Identify which cell holds the provided text, then report its [x, y] central coordinate. 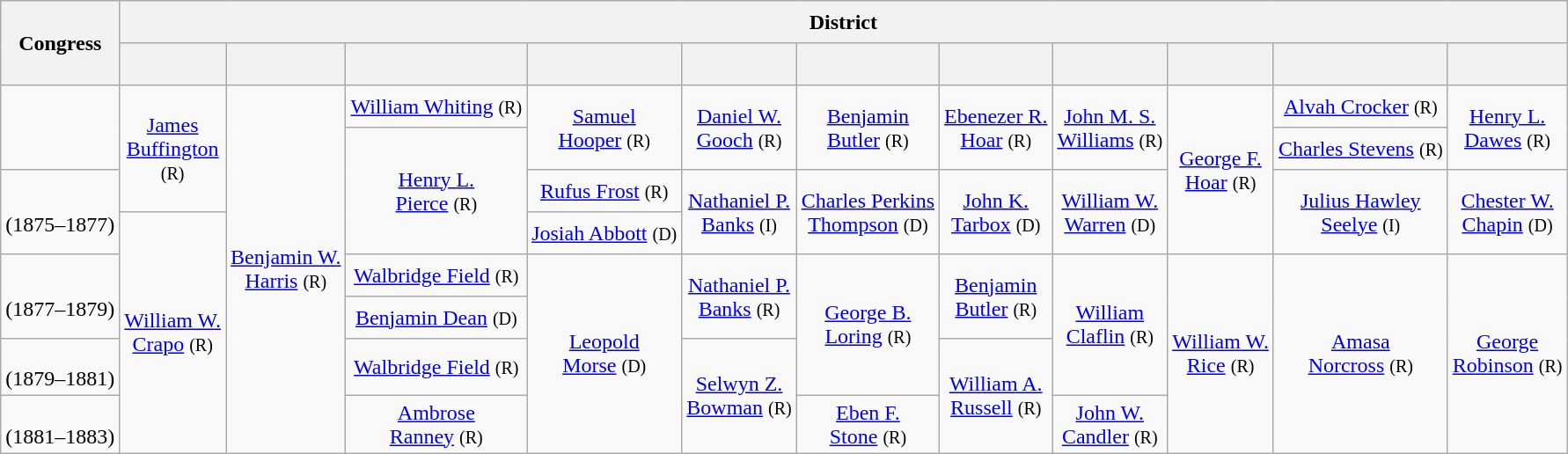
William Whiting (R) [436, 106]
JamesBuffington(R) [172, 149]
John M. S.Williams (R) [1110, 128]
District [843, 22]
John W.Candler (R) [1110, 424]
William A.Russell (R) [996, 396]
Alvah Crocker (R) [1360, 106]
Charles Stevens (R) [1360, 149]
Benjamin Dean (D) [436, 318]
(1881–1883) [60, 424]
William W.Warren (D) [1110, 212]
Eben F.Stone (R) [868, 424]
Charles PerkinsThompson (D) [868, 212]
WilliamClaflin (R) [1110, 326]
Nathaniel P.Banks (R) [739, 297]
SamuelHooper (R) [604, 128]
Daniel W.Gooch (R) [739, 128]
Benjamin W.Harris (R) [286, 269]
LeopoldMorse (D) [604, 354]
Nathaniel P.Banks (I) [739, 212]
Henry L.Dawes (R) [1507, 128]
Congress [60, 43]
AmbroseRanney (R) [436, 424]
Henry L.Pierce (R) [436, 191]
George B.Loring (R) [868, 326]
(1879–1881) [60, 368]
Rufus Frost (R) [604, 191]
Josiah Abbott (D) [604, 233]
Ebenezer R.Hoar (R) [996, 128]
William W.Rice (R) [1221, 354]
John K.Tarbox (D) [996, 212]
George F.Hoar (R) [1221, 170]
AmasaNorcross (R) [1360, 354]
Selwyn Z.Bowman (R) [739, 396]
(1877–1879) [60, 297]
GeorgeRobinson (R) [1507, 354]
William W.Crapo (R) [172, 333]
(1875–1877) [60, 212]
Julius HawleySeelye (I) [1360, 212]
Chester W.Chapin (D) [1507, 212]
